Identify which cell holds the provided text, then report its (X, Y) central coordinate. 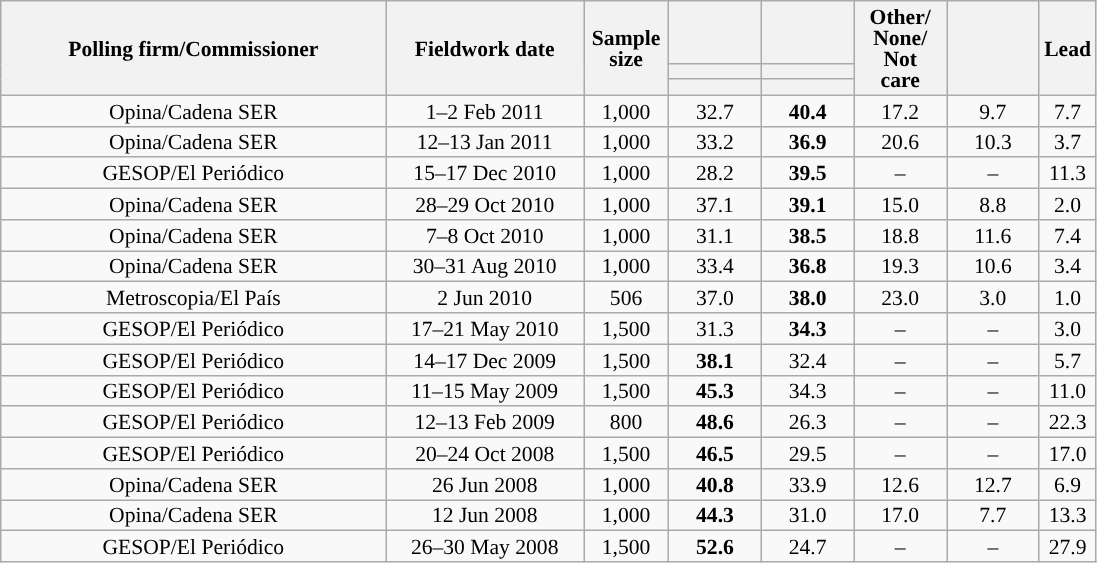
10.6 (992, 266)
506 (626, 298)
15–17 Dec 2010 (485, 174)
9.7 (992, 110)
5.7 (1068, 360)
40.4 (808, 110)
11.6 (992, 236)
Lead (1068, 48)
Fieldwork date (485, 48)
37.1 (716, 204)
2.0 (1068, 204)
800 (626, 422)
39.1 (808, 204)
10.3 (992, 142)
32.4 (808, 360)
12–13 Feb 2009 (485, 422)
26–30 May 2008 (485, 546)
38.1 (716, 360)
12 Jun 2008 (485, 516)
3.4 (1068, 266)
2 Jun 2010 (485, 298)
26.3 (808, 422)
Metroscopia/El País (194, 298)
26 Jun 2008 (485, 484)
31.3 (716, 328)
45.3 (716, 390)
33.9 (808, 484)
22.3 (1068, 422)
28–29 Oct 2010 (485, 204)
28.2 (716, 174)
24.7 (808, 546)
37.0 (716, 298)
48.6 (716, 422)
30–31 Aug 2010 (485, 266)
6.9 (1068, 484)
20.6 (900, 142)
27.9 (1068, 546)
8.8 (992, 204)
Sample size (626, 48)
39.5 (808, 174)
19.3 (900, 266)
11–15 May 2009 (485, 390)
38.0 (808, 298)
52.6 (716, 546)
1–2 Feb 2011 (485, 110)
38.5 (808, 236)
14–17 Dec 2009 (485, 360)
46.5 (716, 454)
11.3 (1068, 174)
36.9 (808, 142)
32.7 (716, 110)
3.7 (1068, 142)
44.3 (716, 516)
36.8 (808, 266)
33.2 (716, 142)
23.0 (900, 298)
12–13 Jan 2011 (485, 142)
20–24 Oct 2008 (485, 454)
13.3 (1068, 516)
17–21 May 2010 (485, 328)
7.4 (1068, 236)
31.1 (716, 236)
29.5 (808, 454)
7–8 Oct 2010 (485, 236)
33.4 (716, 266)
18.8 (900, 236)
12.7 (992, 484)
Other/None/Notcare (900, 48)
15.0 (900, 204)
40.8 (716, 484)
1.0 (1068, 298)
12.6 (900, 484)
17.2 (900, 110)
31.0 (808, 516)
11.0 (1068, 390)
Polling firm/Commissioner (194, 48)
